Locate the cell with the specified text and output its [x, y] center coordinate. 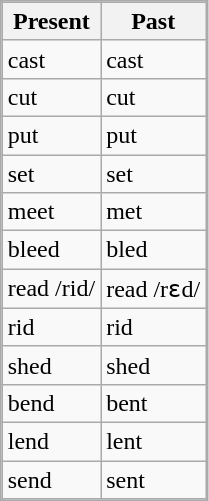
met [154, 212]
lent [154, 441]
meet [51, 212]
read /rid/ [51, 289]
sent [154, 479]
bleed [51, 250]
bend [51, 403]
lend [51, 441]
bled [154, 250]
Present [51, 21]
Past [154, 21]
bent [154, 403]
send [51, 479]
read /rɛd/ [154, 289]
